Provide the (X, Y) coordinate of the cell's center where the given text is located.  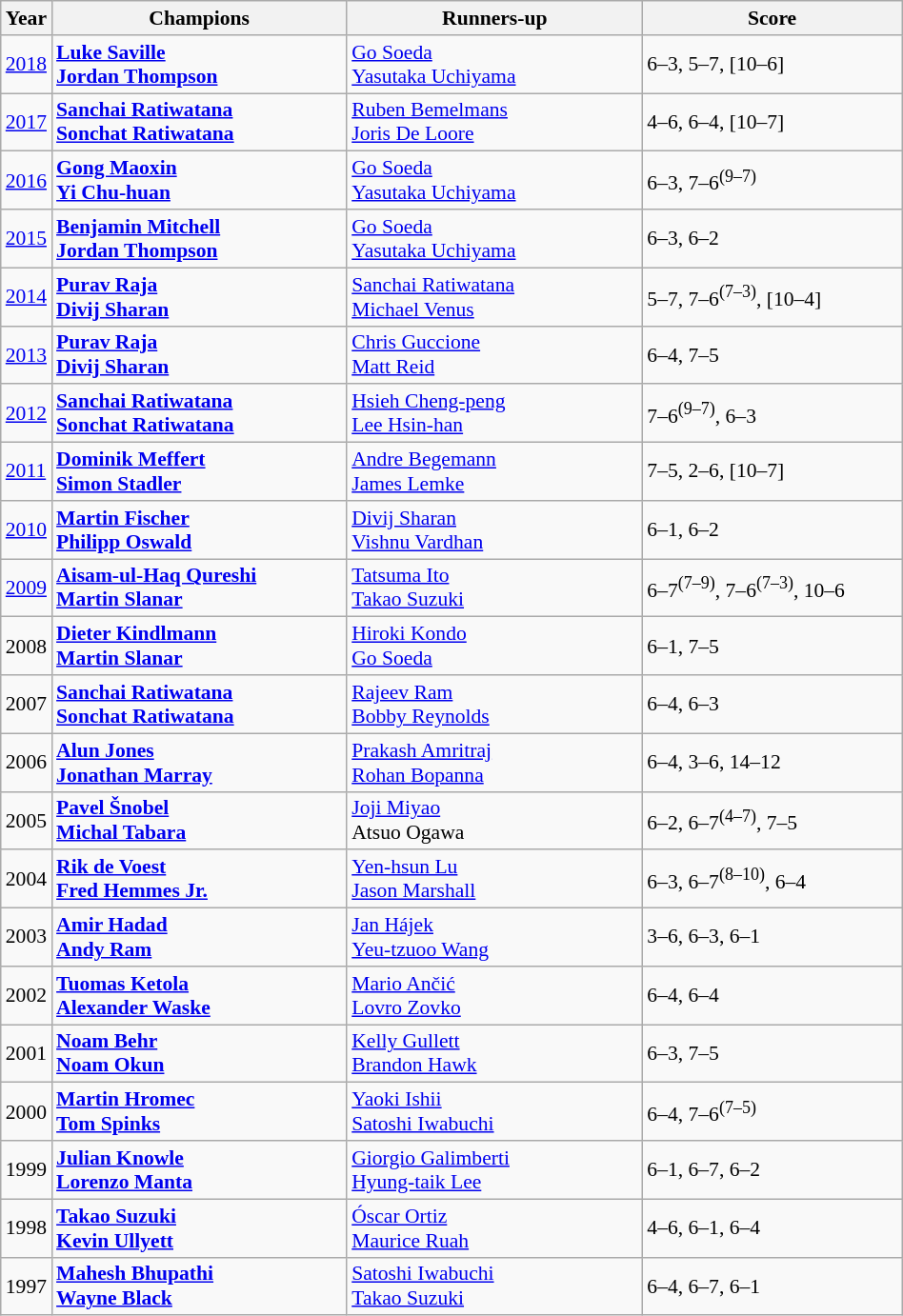
2010 (27, 529)
Dieter Kindlmann Martin Slanar (199, 646)
Yen-hsun Lu Jason Marshall (494, 880)
Prakash Amritraj Rohan Bopanna (494, 762)
2004 (27, 880)
Andre Begemann James Lemke (494, 472)
1998 (27, 1228)
6–3, 6–2 (772, 238)
Sanchai Ratiwatana Michael Venus (494, 297)
2009 (27, 588)
Ruben Bemelmans Joris De Loore (494, 122)
6–4, 7–6(7–5) (772, 1112)
Pavel Šnobel Michal Tabara (199, 821)
2012 (27, 413)
Mario Ančić Lovro Zovko (494, 996)
6–3, 5–7, [10–6] (772, 65)
Kelly Gullett Brandon Hawk (494, 1053)
Yaoki Ishii Satoshi Iwabuchi (494, 1112)
Hsieh Cheng-peng Lee Hsin-han (494, 413)
6–1, 6–2 (772, 529)
2005 (27, 821)
7–6(9–7), 6–3 (772, 413)
Aisam-ul-Haq Qureshi Martin Slanar (199, 588)
2006 (27, 762)
Takao Suzuki Kevin Ullyett (199, 1228)
2015 (27, 238)
Amir Hadad Andy Ram (199, 937)
2016 (27, 181)
Luke Saville Jordan Thompson (199, 65)
Martin Hromec Tom Spinks (199, 1112)
6–7(7–9), 7–6(7–3), 10–6 (772, 588)
Chris Guccione Matt Reid (494, 354)
Champions (199, 18)
6–3, 6–7(8–10), 6–4 (772, 880)
6–2, 6–7(4–7), 7–5 (772, 821)
Rajeev Ram Bobby Reynolds (494, 705)
Noam Behr Noam Okun (199, 1053)
Julian Knowle Lorenzo Manta (199, 1169)
Joji Miyao Atsuo Ogawa (494, 821)
6–4, 6–7, 6–1 (772, 1286)
Rik de Voest Fred Hemmes Jr. (199, 880)
Satoshi Iwabuchi Takao Suzuki (494, 1286)
7–5, 2–6, [10–7] (772, 472)
Óscar Ortiz Maurice Ruah (494, 1228)
2013 (27, 354)
6–4, 6–4 (772, 996)
Jan Hájek Yeu-tzuoo Wang (494, 937)
6–4, 7–5 (772, 354)
2011 (27, 472)
Tatsuma Ito Takao Suzuki (494, 588)
Year (27, 18)
6–3, 7–6(9–7) (772, 181)
Martin Fischer Philipp Oswald (199, 529)
Alun Jones Jonathan Marray (199, 762)
Score (772, 18)
4–6, 6–1, 6–4 (772, 1228)
2014 (27, 297)
2001 (27, 1053)
6–3, 7–5 (772, 1053)
2017 (27, 122)
1999 (27, 1169)
2000 (27, 1112)
3–6, 6–3, 6–1 (772, 937)
5–7, 7–6(7–3), [10–4] (772, 297)
Giorgio Galimberti Hyung-taik Lee (494, 1169)
1997 (27, 1286)
Tuomas Ketola Alexander Waske (199, 996)
Hiroki Kondo Go Soeda (494, 646)
6–4, 6–3 (772, 705)
6–1, 7–5 (772, 646)
2003 (27, 937)
Mahesh Bhupathi Wayne Black (199, 1286)
Dominik Meffert Simon Stadler (199, 472)
2018 (27, 65)
Gong Maoxin Yi Chu-huan (199, 181)
2007 (27, 705)
2008 (27, 646)
6–1, 6–7, 6–2 (772, 1169)
Benjamin Mitchell Jordan Thompson (199, 238)
2002 (27, 996)
6–4, 3–6, 14–12 (772, 762)
Divij Sharan Vishnu Vardhan (494, 529)
Runners-up (494, 18)
4–6, 6–4, [10–7] (772, 122)
